Locate the cell with the specified text and output its [X, Y] center coordinate. 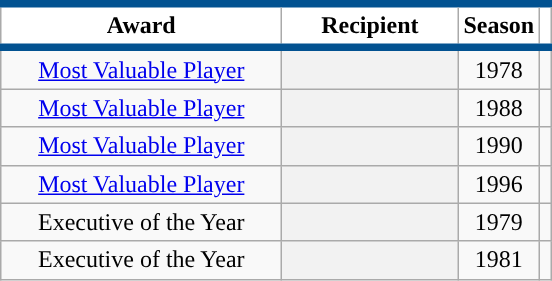
Season [499, 26]
1990 [499, 146]
1978 [499, 68]
1979 [499, 222]
1996 [499, 184]
Award [142, 26]
Recipient [370, 26]
1981 [499, 260]
1988 [499, 108]
